Identify which cell holds the provided text, then report its (x, y) central coordinate. 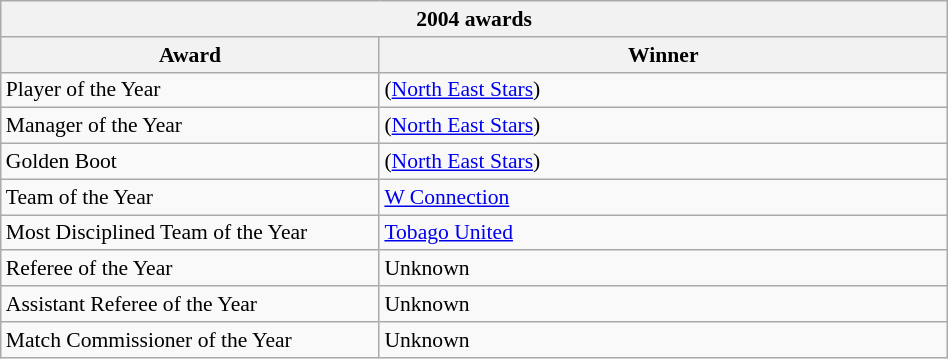
Assistant Referee of the Year (190, 304)
Manager of the Year (190, 126)
Most Disciplined Team of the Year (190, 233)
Tobago United (663, 233)
Golden Boot (190, 162)
Referee of the Year (190, 269)
Match Commissioner of the Year (190, 340)
Player of the Year (190, 90)
Winner (663, 55)
Award (190, 55)
Team of the Year (190, 197)
2004 awards (474, 19)
W Connection (663, 197)
